Capture the cell that displays the provided text and extract its [X, Y] central coordinate. 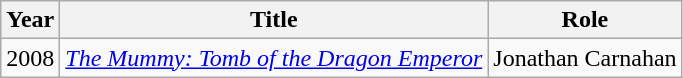
Role [585, 20]
Year [30, 20]
2008 [30, 58]
Jonathan Carnahan [585, 58]
Title [274, 20]
The Mummy: Tomb of the Dragon Emperor [274, 58]
